Locate the cell with the specified text and output its (x, y) center coordinate. 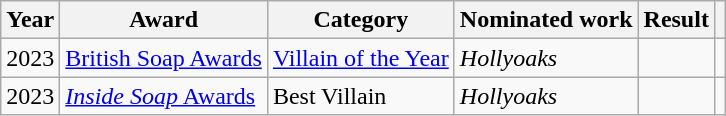
Year (30, 20)
Category (360, 20)
Result (676, 20)
Nominated work (546, 20)
Villain of the Year (360, 58)
Best Villain (360, 96)
British Soap Awards (164, 58)
Award (164, 20)
Inside Soap Awards (164, 96)
